Find where the given text appears and provide that cell's center as [X, Y] coordinate. 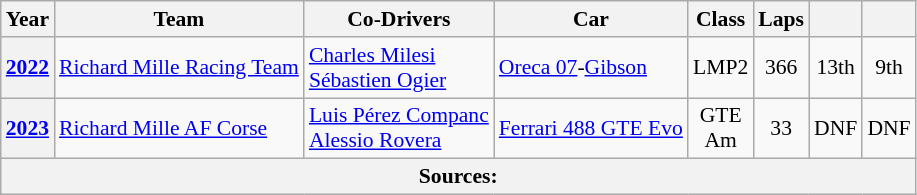
9th [888, 68]
GTEAm [720, 128]
2023 [28, 128]
Richard Mille Racing Team [179, 68]
Charles Milesi Sébastien Ogier [399, 68]
LMP2 [720, 68]
Oreca 07-Gibson [591, 68]
Class [720, 19]
Year [28, 19]
366 [781, 68]
Richard Mille AF Corse [179, 128]
Laps [781, 19]
Luis Pérez Companc Alessio Rovera [399, 128]
Team [179, 19]
Co-Drivers [399, 19]
33 [781, 128]
Sources: [458, 177]
13th [836, 68]
Ferrari 488 GTE Evo [591, 128]
2022 [28, 68]
Car [591, 19]
